Return the (X, Y) coordinate for the center point of the cell that contains the specified text.  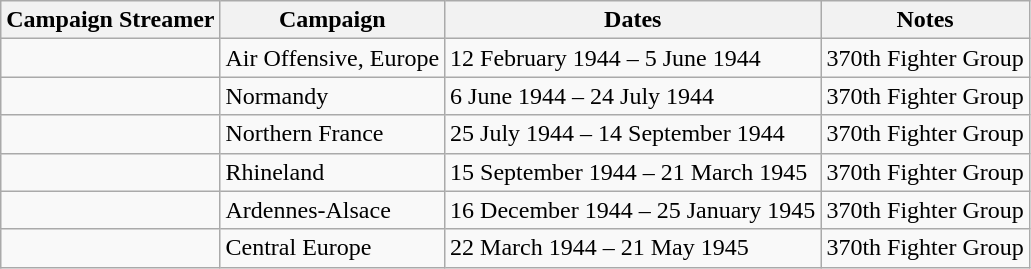
25 July 1944 – 14 September 1944 (633, 134)
Dates (633, 20)
Northern France (332, 134)
Normandy (332, 96)
Rhineland (332, 172)
Campaign Streamer (110, 20)
22 March 1944 – 21 May 1945 (633, 248)
6 June 1944 – 24 July 1944 (633, 96)
12 February 1944 – 5 June 1944 (633, 58)
16 December 1944 – 25 January 1945 (633, 210)
Ardennes-Alsace (332, 210)
Notes (925, 20)
Campaign (332, 20)
Central Europe (332, 248)
15 September 1944 – 21 March 1945 (633, 172)
Air Offensive, Europe (332, 58)
